Output the [X, Y] coordinate of the center of the cell containing the given text.  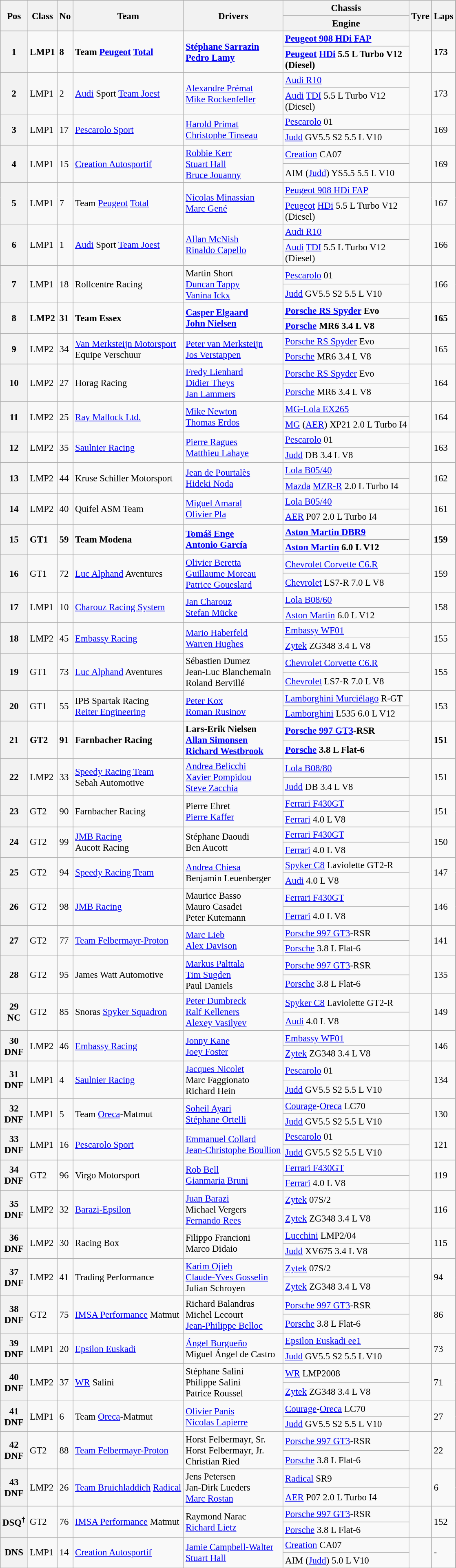
Engine [346, 24]
Casper Elgaard John Nielsen [233, 318]
Olivier Beretta Guillaume Moreau Patrice Goueslard [233, 573]
Martin Short Duncan Tappy Vanina Ickx [233, 284]
Jacques Nicolet Marc Faggionato Richard Hein [233, 1080]
Chassis [346, 8]
33 [65, 778]
135 [444, 975]
161 [444, 509]
Nicolas Minassian Marc Gené [233, 203]
98 [65, 907]
41 [65, 1277]
32DNF [14, 1114]
Miguel Amaral Olivier Pla [233, 509]
Mike Newton Thomas Erdos [233, 417]
Team Essex [128, 318]
44 [65, 479]
DSQ† [14, 1522]
99 [65, 842]
162 [444, 479]
Peter Dumbreck Ralf Kelleners Alexey Vasilyev [233, 1012]
46 [65, 1046]
Maurice Basso Mauro Casadei Peter Kutemann [233, 907]
42DNF [14, 1451]
77 [65, 941]
Radical SR9 [346, 1478]
Raymond Narac Richard Lietz [233, 1522]
24 [14, 842]
Olivier Panis Nicolas Lapierre [233, 1417]
141 [444, 941]
Tyre [420, 15]
WR LMP2008 [346, 1373]
Stéphane Daoudi Ben Aucott [233, 842]
Epsilon Euskadi ee1 [346, 1341]
Snoras Spyker Squadron [128, 1012]
31DNF [14, 1080]
116 [444, 1209]
23 [14, 811]
Jan Charouz Stefan Mücke [233, 607]
- [444, 1552]
Pos [14, 15]
163 [444, 448]
13 [14, 479]
Drivers [233, 15]
Team Bruichladdich Radical [128, 1488]
35DNF [14, 1209]
Mazda MZR-R 2.0 L Turbo I4 [346, 486]
95 [65, 975]
Van Merksteijn Motorsport Equipe Verschuur [128, 349]
38DNF [14, 1314]
12 [14, 448]
149 [444, 1012]
3 [14, 130]
55 [65, 706]
30 [65, 1243]
Tomáš Enge Antonio García [233, 540]
88 [65, 1451]
Pierre Ehret Pierre Kaffer [233, 811]
Quifel ASM Team [128, 509]
MG (AER) XP21 2.0 L Turbo I4 [346, 425]
Filippo Francioni Marco Didaio [233, 1243]
37 [65, 1383]
No [65, 15]
Andrea Chiesa Benjamin Leuenberger [233, 872]
Ángel Burgueño Miguel Ángel de Castro [233, 1348]
31 [65, 318]
Alexandre Prémat Mike Rockenfeller [233, 93]
Ray Mallock Ltd. [128, 417]
147 [444, 872]
AIM (Judd) YS5.5 5.5 L V10 [346, 173]
WR Salini [128, 1383]
72 [65, 573]
Fredy Lienhard Didier Theys Jan Lammers [233, 383]
Trading Performance [128, 1277]
Emmanuel Collard Jean-Christophe Boullion [233, 1145]
Mario Haberfeld Warren Hughes [233, 638]
Jamie Campbell-Walter Stuart Hall [233, 1552]
Pierre Ragues Matthieu Lahaye [233, 448]
Lamborghini L535 6.0 L V12 [346, 714]
Marc Lieb Alex Davison [233, 941]
11 [14, 417]
32 [65, 1209]
Karim Ojjeh Claude-Yves Gosselin Julian Schroyen [233, 1277]
28 [14, 975]
71 [444, 1383]
DNS [14, 1552]
Stéphane Salini Philippe Salini Patrice Roussel [233, 1383]
40DNF [14, 1383]
39DNF [14, 1348]
Richard Balandras Michel Lecourt Jean-Philippe Belloc [233, 1314]
Lucchini LMP2/04 [346, 1236]
Racing Box [128, 1243]
Charouz Racing System [128, 607]
Aston Martin DBR9 [346, 532]
Jean de Pourtalès Hideki Noda [233, 479]
Rob Bell Gianmaria Bruni [233, 1175]
34 [65, 349]
Team [128, 15]
76 [65, 1522]
90 [65, 811]
Speedy Racing Team Sebah Automotive [128, 778]
Speedy Racing Team [128, 872]
Class [42, 15]
9 [14, 349]
Barazi-Epsilon [128, 1209]
40 [65, 509]
Jens Petersen Jan-Dirk Lueders Marc Rostan [233, 1488]
152 [444, 1522]
Team Modena [128, 540]
96 [65, 1175]
33DNF [14, 1145]
150 [444, 842]
Andrea Belicchi Xavier Pompidou Steve Zacchia [233, 778]
43DNF [14, 1488]
Lola B08/60 [346, 600]
29NC [14, 1012]
Stéphane Sarrazin Pedro Lamy [233, 52]
130 [444, 1114]
75 [65, 1314]
Lamborghini Murciélago R-GT [346, 699]
59 [65, 540]
86 [444, 1314]
Epsilon Euskadi [128, 1348]
41DNF [14, 1417]
JMB Racing Aucott Racing [128, 842]
121 [444, 1145]
34DNF [14, 1175]
158 [444, 607]
JMB Racing [128, 907]
Horst Felbermayr, Sr. Horst Felbermayr, Jr. Christian Ried [233, 1451]
Juan Barazi Michael Vergers Fernando Rees [233, 1209]
Robbie Kerr Stuart Hall Bruce Jouanny [233, 164]
30DNF [14, 1046]
115 [444, 1243]
153 [444, 706]
Peter van Merksteijn Jos Verstappen [233, 349]
James Watt Automotive [128, 975]
Horag Racing [128, 383]
Soheil Ayari Stéphane Ortelli [233, 1114]
Lola B08/80 [346, 768]
Rollcentre Racing [128, 284]
36DNF [14, 1243]
91 [65, 740]
167 [444, 203]
Lars-Erik Nielsen Allan Simonsen Richard Westbrook [233, 740]
Laps [444, 15]
35 [65, 448]
134 [444, 1080]
AIM (Judd) 5.0 L V10 [346, 1560]
Sébastien Dumez Jean-Luc Blanchemain Roland Bervillé [233, 672]
85 [65, 1012]
19 [14, 672]
Markus Palttala Tim Sugden Paul Daniels [233, 975]
37DNF [14, 1277]
Virgo Motorsport [128, 1175]
Allan McNish Rinaldo Capello [233, 245]
Harold Primat Christophe Tinseau [233, 130]
Judd XV675 3.4 L V8 [346, 1251]
45 [65, 638]
MG-Lola EX265 [346, 409]
21 [14, 740]
119 [444, 1175]
IPB Spartak Racing Reiter Engineering [128, 706]
Peter Kox Roman Rusinov [233, 706]
Jonny Kane Joey Foster [233, 1046]
Kruse Schiller Motorsport [128, 479]
